For the text-containing cell, return its midpoint in (x, y) coordinate format. 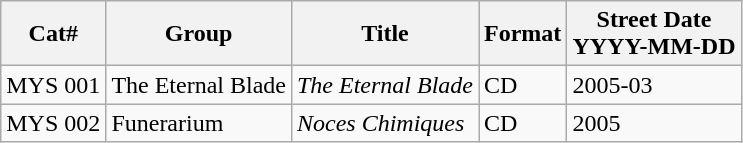
Group (199, 34)
2005-03 (654, 85)
Street DateYYYY-MM-DD (654, 34)
MYS 002 (54, 123)
Cat# (54, 34)
Title (384, 34)
Funerarium (199, 123)
MYS 001 (54, 85)
Format (523, 34)
Noces Chimiques (384, 123)
2005 (654, 123)
